Return the [x, y] coordinate for the center point of the cell that contains the specified text.  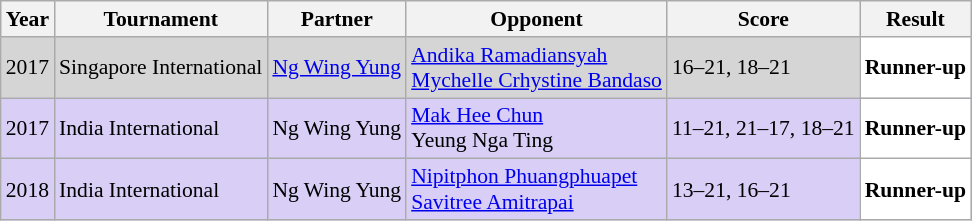
Score [764, 19]
Andika Ramadiansyah Mychelle Crhystine Bandaso [536, 68]
Result [916, 19]
Singapore International [160, 68]
Nipitphon Phuangphuapet Savitree Amitrapai [536, 190]
Opponent [536, 19]
11–21, 21–17, 18–21 [764, 128]
Year [28, 19]
2018 [28, 190]
Partner [336, 19]
13–21, 16–21 [764, 190]
Mak Hee Chun Yeung Nga Ting [536, 128]
Tournament [160, 19]
16–21, 18–21 [764, 68]
